Pinpoint the cell where the given text exists, returning its [x, y] midpoint coordinate. 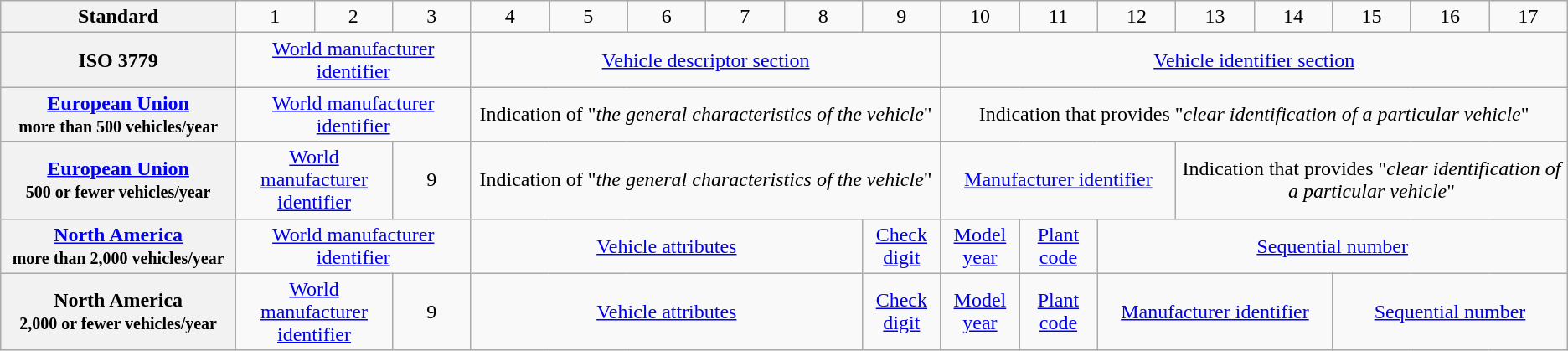
17 [1529, 17]
Standard [119, 17]
14 [1293, 17]
15 [1372, 17]
13 [1215, 17]
10 [980, 17]
European Unionmore than 500 vehicles/year [119, 114]
European Union500 or fewer vehicles/year [119, 180]
North Americamore than 2,000 vehicles/year [119, 246]
Vehicle descriptor section [705, 60]
2 [353, 17]
8 [823, 17]
12 [1137, 17]
4 [510, 17]
3 [432, 17]
16 [1450, 17]
Vehicle identifier section [1254, 60]
5 [589, 17]
11 [1059, 17]
7 [745, 17]
1 [275, 17]
6 [667, 17]
North America2,000 or fewer vehicles/year [119, 312]
ISO 3779 [119, 60]
